For the text-containing cell, return its midpoint in (x, y) coordinate format. 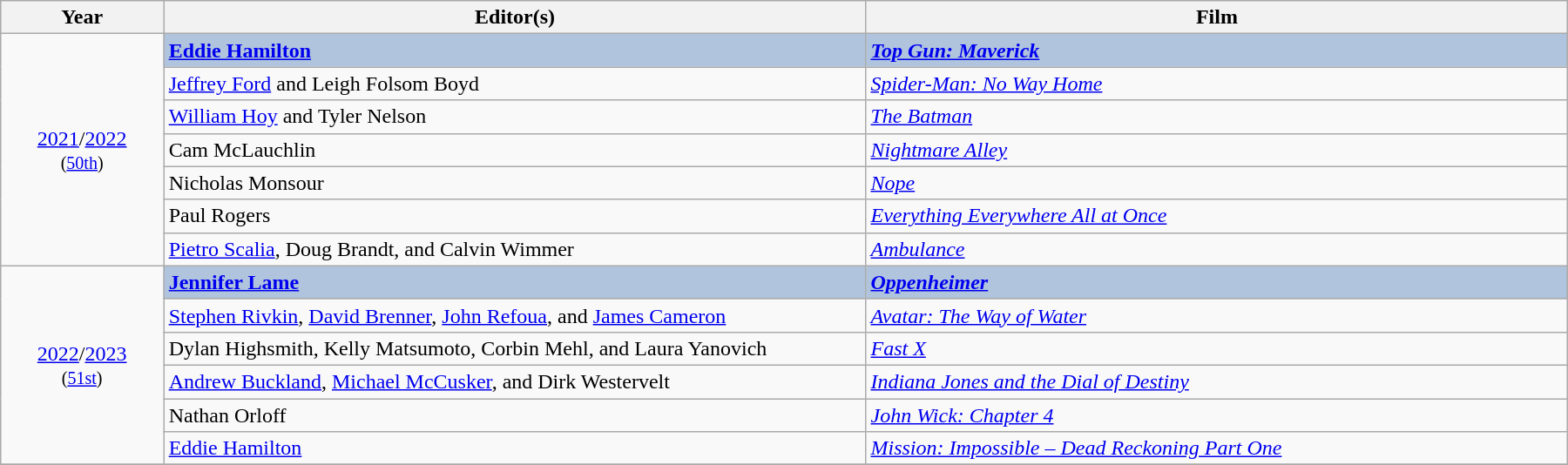
Fast X (1217, 348)
Paul Rogers (515, 216)
Year (82, 17)
Nope (1217, 183)
Andrew Buckland, Michael McCusker, and Dirk Westervelt (515, 381)
Cam McLauchlin (515, 150)
Jennifer Lame (515, 282)
Pietro Scalia, Doug Brandt, and Calvin Wimmer (515, 249)
Nathan Orloff (515, 415)
Mission: Impossible – Dead Reckoning Part One (1217, 448)
Stephen Rivkin, David Brenner, John Refoua, and James Cameron (515, 315)
Ambulance (1217, 249)
Avatar: The Way of Water (1217, 315)
Film (1217, 17)
2021/2022(50th) (82, 150)
Editor(s) (515, 17)
2022/2023(51st) (82, 365)
William Hoy and Tyler Nelson (515, 117)
Nicholas Monsour (515, 183)
Nightmare Alley (1217, 150)
Jeffrey Ford and Leigh Folsom Boyd (515, 84)
Dylan Highsmith, Kelly Matsumoto, Corbin Mehl, and Laura Yanovich (515, 348)
John Wick: Chapter 4 (1217, 415)
Spider-Man: No Way Home (1217, 84)
Top Gun: Maverick (1217, 51)
Indiana Jones and the Dial of Destiny (1217, 381)
Everything Everywhere All at Once (1217, 216)
The Batman (1217, 117)
Oppenheimer (1217, 282)
